Return the [X, Y] coordinate for the center point of the cell that contains the specified text.  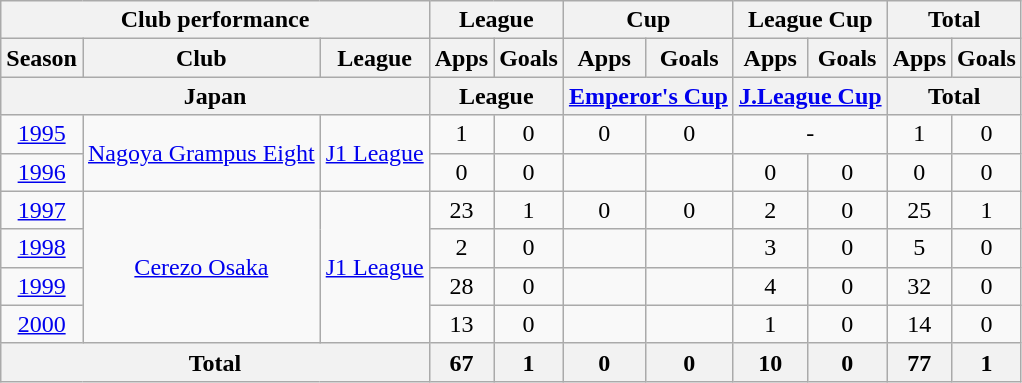
1996 [42, 172]
10 [770, 362]
67 [461, 362]
5 [919, 248]
Cup [648, 20]
1995 [42, 134]
League Cup [810, 20]
77 [919, 362]
23 [461, 210]
25 [919, 210]
Season [42, 58]
28 [461, 286]
Emperor's Cup [648, 96]
Nagoya Grampus Eight [201, 153]
J.League Cup [810, 96]
1997 [42, 210]
Club [201, 58]
14 [919, 324]
32 [919, 286]
Cerezo Osaka [201, 267]
- [810, 134]
Club performance [215, 20]
3 [770, 248]
1998 [42, 248]
4 [770, 286]
1999 [42, 286]
2000 [42, 324]
13 [461, 324]
Japan [215, 96]
